Extract the (x, y) coordinate from the center of the cell holding the provided text.  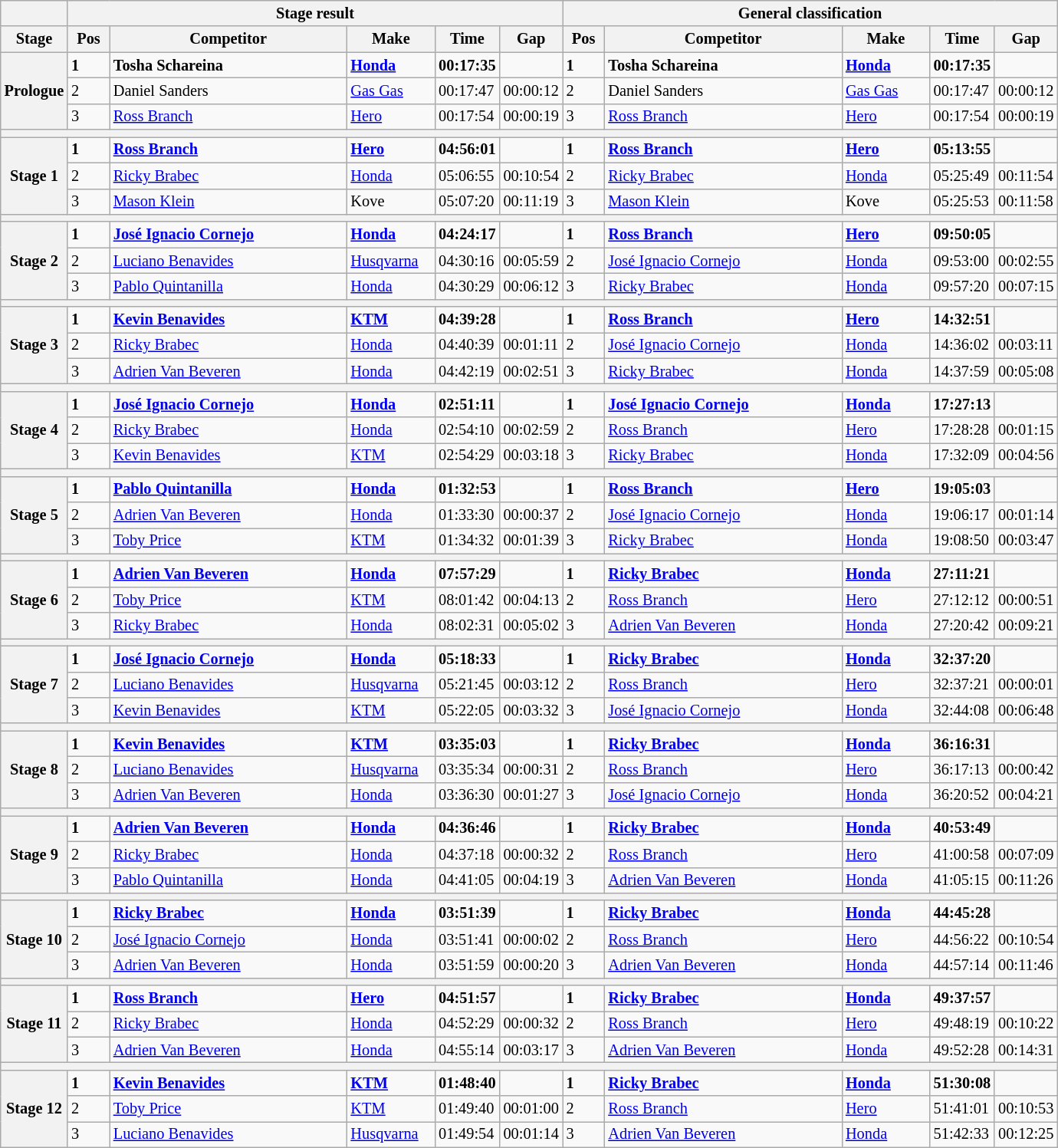
01:49:54 (467, 1134)
00:11:46 (1026, 965)
32:37:20 (962, 659)
Stage 12 (34, 1109)
40:53:49 (962, 828)
01:33:30 (467, 515)
00:01:39 (531, 541)
04:39:28 (467, 320)
51:30:08 (962, 1083)
17:27:13 (962, 404)
44:57:14 (962, 965)
51:42:33 (962, 1134)
51:41:01 (962, 1109)
04:52:29 (467, 1024)
04:51:57 (467, 998)
00:04:13 (531, 600)
01:34:32 (467, 541)
04:37:18 (467, 854)
04:30:29 (467, 286)
49:48:19 (962, 1024)
General classification (810, 13)
49:52:28 (962, 1050)
00:02:55 (1026, 261)
07:57:29 (467, 574)
00:04:56 (1026, 456)
00:05:59 (531, 261)
Stage 3 (34, 345)
01:48:40 (467, 1083)
00:11:26 (1026, 880)
03:36:30 (467, 795)
00:06:12 (531, 286)
49:37:57 (962, 998)
09:50:05 (962, 235)
44:45:28 (962, 913)
Stage 7 (34, 684)
36:20:52 (962, 795)
36:17:13 (962, 769)
Stage 9 (34, 854)
41:05:15 (962, 880)
04:36:46 (467, 828)
00:10:22 (1026, 1024)
Prologue (34, 90)
00:00:37 (531, 515)
08:02:31 (467, 626)
00:11:19 (531, 202)
00:09:21 (1026, 626)
04:42:19 (467, 371)
00:03:12 (531, 685)
03:51:41 (467, 939)
00:00:20 (531, 965)
00:00:51 (1026, 600)
05:13:55 (962, 150)
36:16:31 (962, 744)
27:12:12 (962, 600)
00:06:48 (1026, 710)
01:32:53 (467, 489)
44:56:22 (962, 939)
17:28:28 (962, 430)
01:49:40 (467, 1109)
09:53:00 (962, 261)
05:25:49 (962, 176)
03:35:03 (467, 744)
19:05:03 (962, 489)
00:02:59 (531, 430)
03:51:39 (467, 913)
00:00:42 (1026, 769)
00:00:31 (531, 769)
19:06:17 (962, 515)
41:00:58 (962, 854)
Stage 1 (34, 175)
04:40:39 (467, 345)
00:04:21 (1026, 795)
Stage 4 (34, 429)
05:07:20 (467, 202)
00:02:51 (531, 371)
00:00:01 (1026, 685)
00:14:31 (1026, 1050)
03:51:59 (467, 965)
04:24:17 (467, 235)
Stage 8 (34, 770)
05:21:45 (467, 685)
04:55:14 (467, 1050)
02:54:10 (467, 430)
00:07:15 (1026, 286)
00:03:18 (531, 456)
00:01:00 (531, 1109)
00:11:58 (1026, 202)
02:54:29 (467, 456)
Stage 10 (34, 939)
Stage (34, 39)
03:35:34 (467, 769)
19:08:50 (962, 541)
14:37:59 (962, 371)
14:32:51 (962, 320)
00:03:17 (531, 1050)
08:01:42 (467, 600)
Stage 2 (34, 261)
00:01:27 (531, 795)
17:32:09 (962, 456)
05:18:33 (467, 659)
00:03:47 (1026, 541)
00:12:25 (1026, 1134)
04:41:05 (467, 880)
00:05:08 (1026, 371)
00:01:15 (1026, 430)
Stage 6 (34, 600)
Stage 5 (34, 515)
00:03:11 (1026, 345)
32:44:08 (962, 710)
Stage result (315, 13)
05:22:05 (467, 710)
00:11:54 (1026, 176)
14:36:02 (962, 345)
00:10:53 (1026, 1109)
04:30:16 (467, 261)
27:11:21 (962, 574)
09:57:20 (962, 286)
00:04:19 (531, 880)
00:03:32 (531, 710)
00:00:02 (531, 939)
00:01:11 (531, 345)
00:05:02 (531, 626)
Stage 11 (34, 1025)
04:56:01 (467, 150)
27:20:42 (962, 626)
02:51:11 (467, 404)
05:06:55 (467, 176)
05:25:53 (962, 202)
32:37:21 (962, 685)
00:07:09 (1026, 854)
